Provide the [x, y] coordinate of the cell's center where the given text is located.  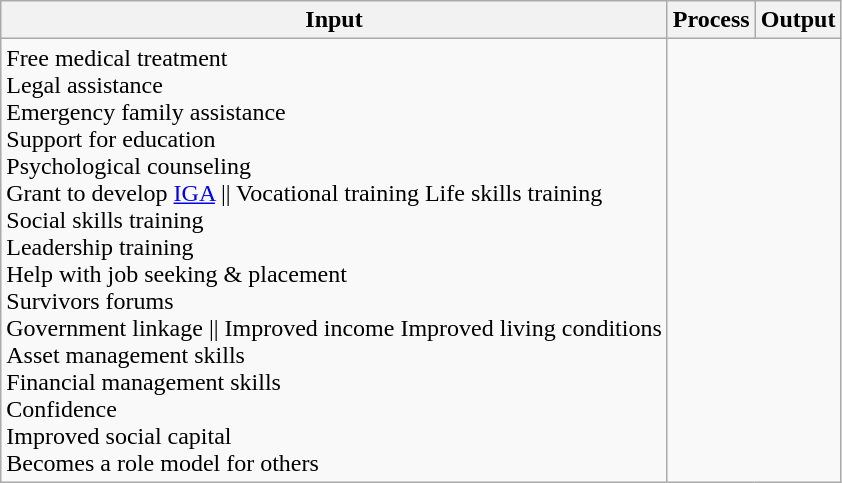
Output [798, 20]
Input [334, 20]
Process [711, 20]
